Identify which cell holds the provided text, then report its [x, y] central coordinate. 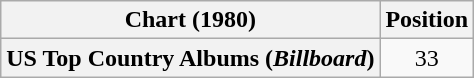
US Top Country Albums (Billboard) [190, 58]
Chart (1980) [190, 20]
Position [427, 20]
33 [427, 58]
